Identify which cell holds the provided text, then report its (X, Y) central coordinate. 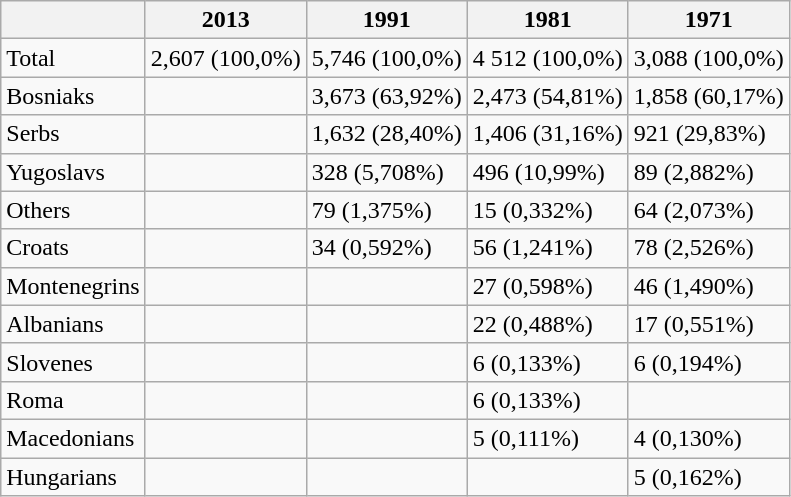
1,406 (31,16%) (548, 134)
22 (0,488%) (548, 324)
78 (2,526%) (708, 248)
1,632 (28,40%) (386, 134)
2013 (226, 20)
34 (0,592%) (386, 248)
89 (2,882%) (708, 172)
Yugoslavs (73, 172)
Others (73, 210)
496 (10,99%) (548, 172)
328 (5,708%) (386, 172)
56 (1,241%) (548, 248)
5,746 (100,0%) (386, 58)
5 (0,111%) (548, 438)
Roma (73, 400)
Macedonians (73, 438)
4 512 (100,0%) (548, 58)
3,088 (100,0%) (708, 58)
1981 (548, 20)
921 (29,83%) (708, 134)
2,607 (100,0%) (226, 58)
79 (1,375%) (386, 210)
6 (0,194%) (708, 362)
4 (0,130%) (708, 438)
Montenegrins (73, 286)
Croats (73, 248)
2,473 (54,81%) (548, 96)
Bosniaks (73, 96)
1991 (386, 20)
Total (73, 58)
Slovenes (73, 362)
64 (2,073%) (708, 210)
46 (1,490%) (708, 286)
1,858 (60,17%) (708, 96)
27 (0,598%) (548, 286)
Serbs (73, 134)
5 (0,162%) (708, 477)
17 (0,551%) (708, 324)
Hungarians (73, 477)
1971 (708, 20)
3,673 (63,92%) (386, 96)
15 (0,332%) (548, 210)
Albanians (73, 324)
